Identify which cell holds the provided text, then report its (x, y) central coordinate. 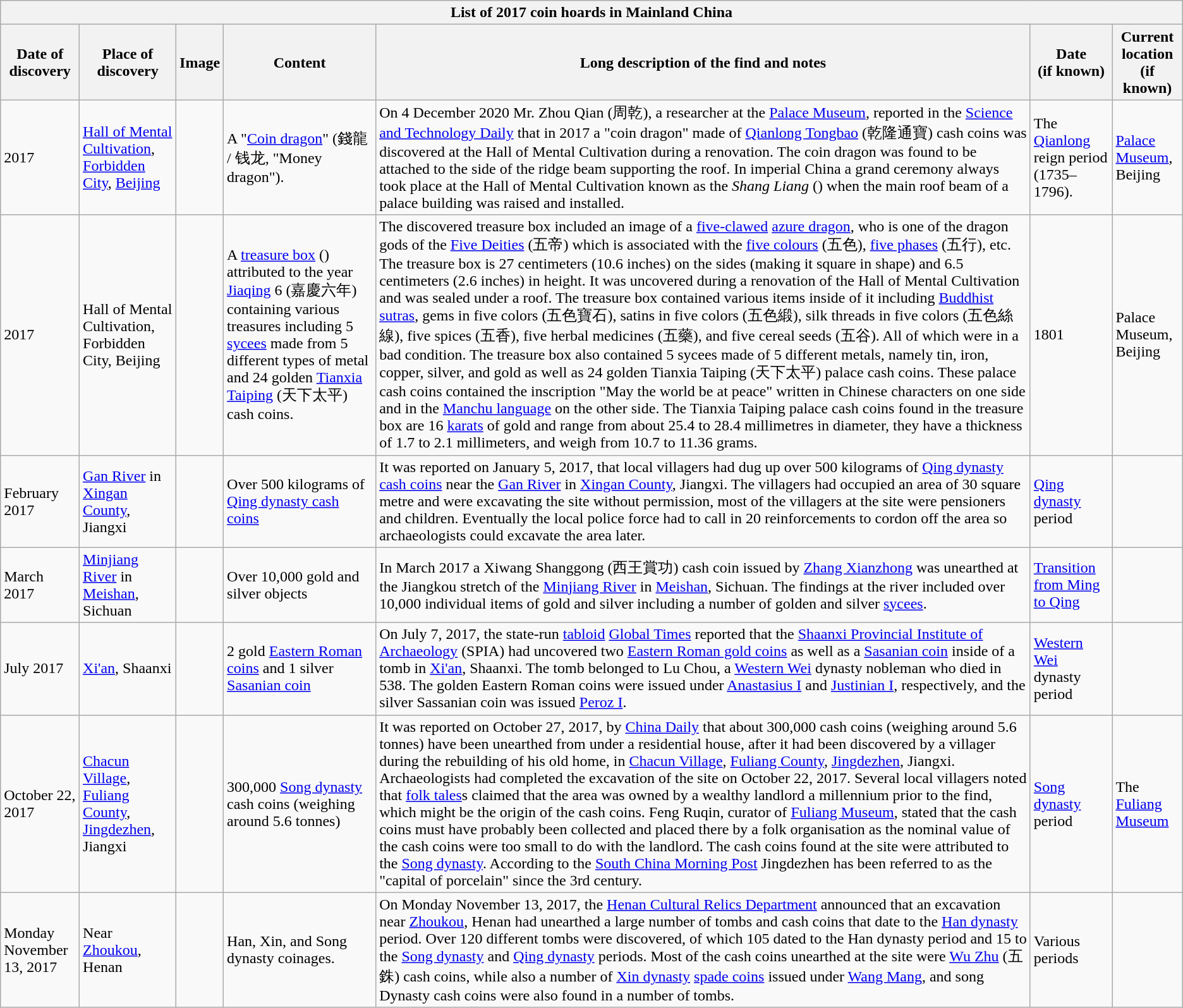
Near Zhoukou, Henan (128, 950)
Transition from Ming to Qing (1071, 585)
Over 10,000 gold and silver objects (300, 585)
Qing dynasty period (1071, 501)
July 2017 (40, 669)
2 gold Eastern Roman coins and 1 silver Sasanian coin (300, 669)
300,000 Song dynasty cash coins (weighing around 5.6 tonnes) (300, 804)
The Qianlong reign period (1735–1796). (1071, 157)
Western Wei dynasty period (1071, 669)
October 22, 2017 (40, 804)
Over 500 kilograms of Qing dynasty cash coins (300, 501)
Xi'an, Shaanxi (128, 669)
Content (300, 62)
Song dynasty period (1071, 804)
Date(if known) (1071, 62)
Place of discovery (128, 62)
Current location(if known) (1148, 62)
Chacun Village, Fuliang County, Jingdezhen, Jiangxi (128, 804)
Various periods (1071, 950)
1801 (1071, 335)
List of 2017 coin hoards in Mainland China (591, 13)
Gan River in Xingan County, Jiangxi (128, 501)
Image (200, 62)
The Fuliang Museum (1148, 804)
Date of discovery (40, 62)
February 2017 (40, 501)
Han, Xin, and Song dynasty coinages. (300, 950)
Monday November 13, 2017 (40, 950)
A "Coin dragon" (錢龍 / 钱龙, "Money dragon"). (300, 157)
Minjiang River in Meishan, Sichuan (128, 585)
March 2017 (40, 585)
Long description of the find and notes (703, 62)
